Search for the cell housing the specified text and yield its (x, y) center coordinate. 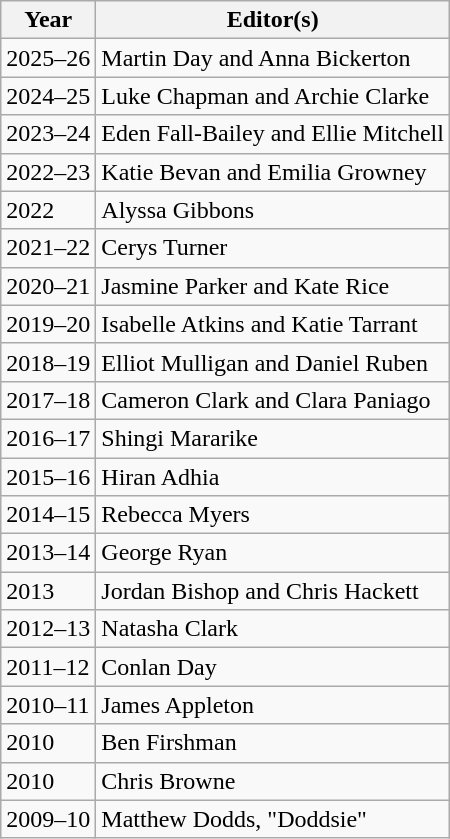
2023–24 (48, 134)
2016–17 (48, 438)
2024–25 (48, 96)
2025–26 (48, 58)
Editor(s) (273, 20)
Chris Browne (273, 781)
James Appleton (273, 705)
2012–13 (48, 629)
2009–10 (48, 819)
2011–12 (48, 667)
2021–22 (48, 248)
2022 (48, 210)
Elliot Mulligan and Daniel Ruben (273, 362)
Ben Firshman (273, 743)
Matthew Dodds, "Doddsie" (273, 819)
2022–23 (48, 172)
2020–21 (48, 286)
2010–11 (48, 705)
Jasmine Parker and Kate Rice (273, 286)
Rebecca Myers (273, 515)
Hiran Adhia (273, 477)
2018–19 (48, 362)
Isabelle Atkins and Katie Tarrant (273, 324)
2015–16 (48, 477)
2013–14 (48, 553)
Shingi Mararike (273, 438)
George Ryan (273, 553)
Martin Day and Anna Bickerton (273, 58)
2017–18 (48, 400)
Katie Bevan and Emilia Growney (273, 172)
Conlan Day (273, 667)
Cameron Clark and Clara Paniago (273, 400)
Cerys Turner (273, 248)
Year (48, 20)
Jordan Bishop and Chris Hackett (273, 591)
2013 (48, 591)
2019–20 (48, 324)
Eden Fall-Bailey and Ellie Mitchell (273, 134)
2014–15 (48, 515)
Alyssa Gibbons (273, 210)
Luke Chapman and Archie Clarke (273, 96)
Natasha Clark (273, 629)
